Find where the given text appears and provide that cell's center as (X, Y) coordinate. 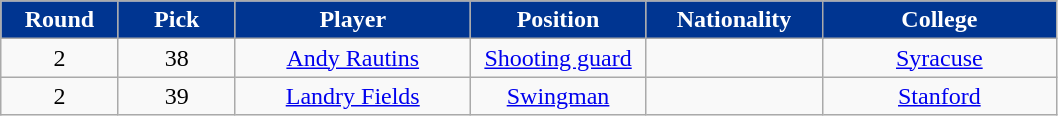
39 (176, 96)
Nationality (734, 20)
Position (558, 20)
College (940, 20)
Stanford (940, 96)
Syracuse (940, 58)
Round (60, 20)
38 (176, 58)
Shooting guard (558, 58)
Andy Rautins (352, 58)
Swingman (558, 96)
Player (352, 20)
Landry Fields (352, 96)
Pick (176, 20)
